Capture the cell that displays the provided text and extract its (x, y) central coordinate. 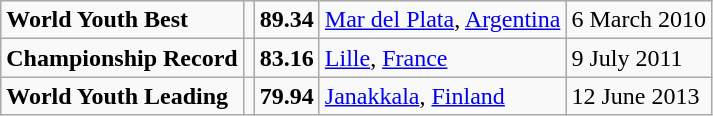
Mar del Plata, Argentina (442, 20)
83.16 (286, 58)
79.94 (286, 96)
World Youth Leading (122, 96)
Lille, France (442, 58)
Championship Record (122, 58)
9 July 2011 (639, 58)
6 March 2010 (639, 20)
World Youth Best (122, 20)
89.34 (286, 20)
Janakkala, Finland (442, 96)
12 June 2013 (639, 96)
